Identify which cell holds the provided text, then report its [x, y] central coordinate. 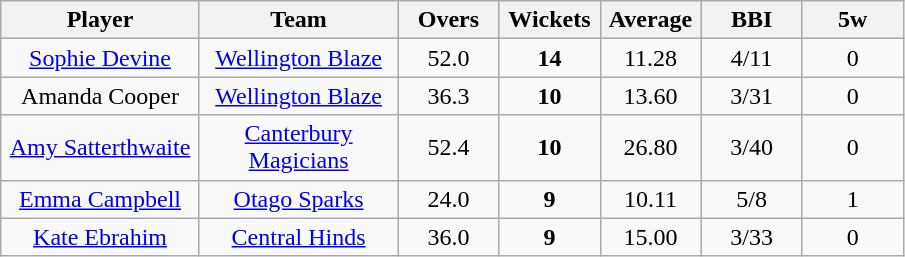
3/40 [752, 148]
10.11 [650, 199]
Amanda Cooper [100, 96]
BBI [752, 20]
11.28 [650, 58]
24.0 [448, 199]
Kate Ebrahim [100, 237]
13.60 [650, 96]
Emma Campbell [100, 199]
3/31 [752, 96]
14 [550, 58]
Amy Satterthwaite [100, 148]
Central Hinds [298, 237]
Canterbury Magicians [298, 148]
Overs [448, 20]
52.4 [448, 148]
5/8 [752, 199]
1 [852, 199]
15.00 [650, 237]
3/33 [752, 237]
Wickets [550, 20]
36.0 [448, 237]
Team [298, 20]
4/11 [752, 58]
26.80 [650, 148]
Average [650, 20]
52.0 [448, 58]
Otago Sparks [298, 199]
36.3 [448, 96]
Player [100, 20]
Sophie Devine [100, 58]
5w [852, 20]
